Scan for the cell matching the given text and deliver its (x, y) coordinate at center. 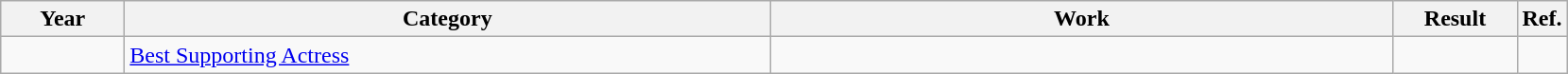
Best Supporting Actress (448, 55)
Category (448, 19)
Ref. (1542, 19)
Work (1081, 19)
Year (62, 19)
Result (1456, 19)
